Provide the [x, y] coordinate of the cell's center where the given text is located.  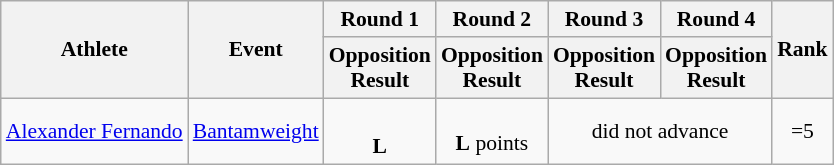
Round 2 [492, 19]
Bantamweight [256, 132]
L points [492, 132]
Round 3 [604, 19]
Round 1 [380, 19]
did not advance [660, 132]
Athlete [94, 50]
Rank [802, 50]
=5 [802, 132]
Event [256, 50]
L [380, 132]
Round 4 [716, 19]
Alexander Fernando [94, 132]
